Find where the given text appears and provide that cell's center as [X, Y] coordinate. 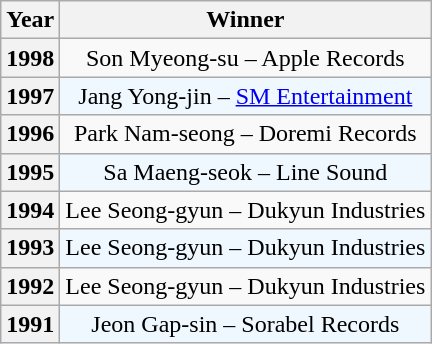
Son Myeong-su – Apple Records [246, 58]
1995 [30, 172]
1996 [30, 134]
Sa Maeng-seok – Line Sound [246, 172]
Winner [246, 20]
1994 [30, 210]
1992 [30, 286]
1991 [30, 324]
Jang Yong-jin – SM Entertainment [246, 96]
Year [30, 20]
1993 [30, 248]
1997 [30, 96]
Jeon Gap-sin – Sorabel Records [246, 324]
Park Nam-seong – Doremi Records [246, 134]
1998 [30, 58]
